Return (X, Y) of the center of cell containing provided text 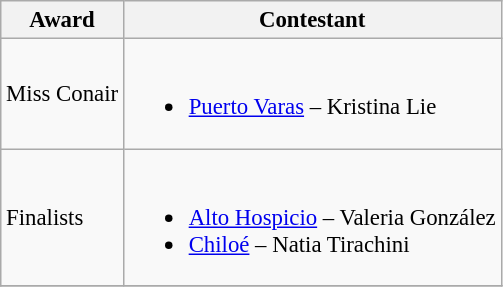
Contestant (312, 20)
Miss Conair (62, 94)
Award (62, 20)
Finalists (62, 218)
Alto Hospicio – Valeria GonzálezChiloé – Natia Tirachini (312, 218)
Puerto Varas – Kristina Lie (312, 94)
